Return the [x, y] coordinate for the center point of the cell that contains the specified text.  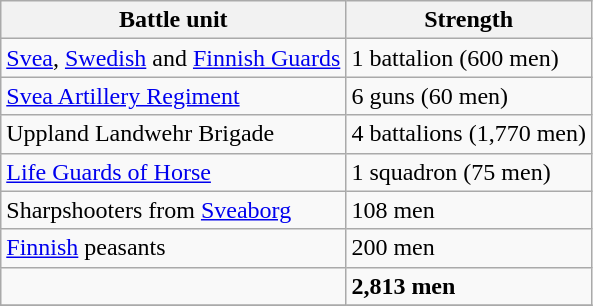
6 guns (60 men) [469, 96]
200 men [469, 248]
Battle unit [174, 20]
Svea Artillery Regiment [174, 96]
Life Guards of Horse [174, 172]
1 squadron (75 men) [469, 172]
Svea, Swedish and Finnish Guards [174, 58]
4 battalions (1,770 men) [469, 134]
Sharpshooters from Sveaborg [174, 210]
1 battalion (600 men) [469, 58]
Uppland Landwehr Brigade [174, 134]
Strength [469, 20]
108 men [469, 210]
Finnish peasants [174, 248]
2,813 men [469, 286]
